From the cell containing the given text, extract its center point as [X, Y] coordinate. 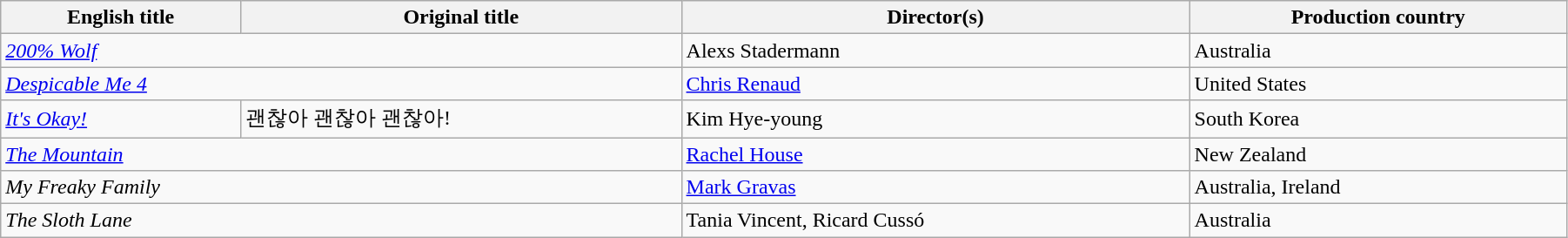
My Freaky Family [341, 187]
The Sloth Lane [341, 221]
English title [121, 17]
Alexs Stadermann [935, 51]
It's Okay! [121, 119]
United States [1378, 84]
괜찮아 괜찮아 괜찮아! [461, 119]
Kim Hye-young [935, 119]
200% Wolf [341, 51]
South Korea [1378, 119]
Despicable Me 4 [341, 84]
Production country [1378, 17]
Australia, Ireland [1378, 187]
Original title [461, 17]
Chris Renaud [935, 84]
The Mountain [341, 154]
Director(s) [935, 17]
Tania Vincent, Ricard Cussó [935, 221]
Mark Gravas [935, 187]
New Zealand [1378, 154]
Rachel House [935, 154]
